Find where the given text appears and provide that cell's center as [X, Y] coordinate. 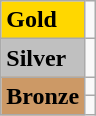
Silver [43, 58]
Gold [43, 20]
Bronze [43, 96]
